Output the (X, Y) coordinate of the center of the cell containing the given text.  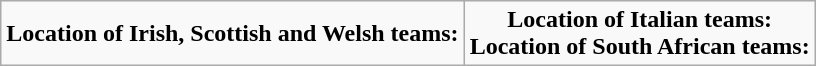
Location of Italian teams: Location of South African teams: (640, 34)
Location of Irish, Scottish and Welsh teams: (232, 34)
